Provide the (X, Y) coordinate of the cell's center where the given text is located.  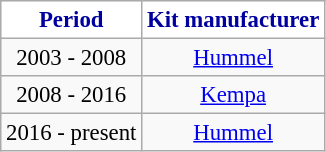
2016 - present (72, 133)
Period (72, 20)
Kempa (234, 95)
2008 - 2016 (72, 95)
Kit manufacturer (234, 20)
2003 - 2008 (72, 58)
